Extract the [X, Y] coordinate from the center of the cell holding the provided text.  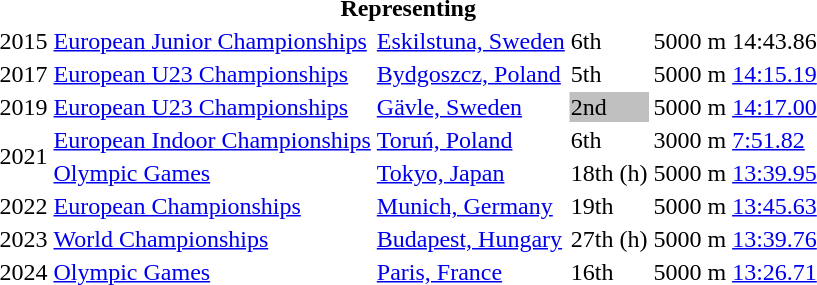
Olympic Games [212, 173]
European Championships [212, 206]
Budapest, Hungary [470, 239]
World Championships [212, 239]
27th (h) [609, 239]
5th [609, 74]
19th [609, 206]
Munich, Germany [470, 206]
European Junior Championships [212, 41]
Toruń, Poland [470, 140]
18th (h) [609, 173]
Gävle, Sweden [470, 107]
European Indoor Championships [212, 140]
Tokyo, Japan [470, 173]
Eskilstuna, Sweden [470, 41]
2nd [609, 107]
3000 m [690, 140]
Bydgoszcz, Poland [470, 74]
